Search for the cell housing the specified text and yield its [X, Y] center coordinate. 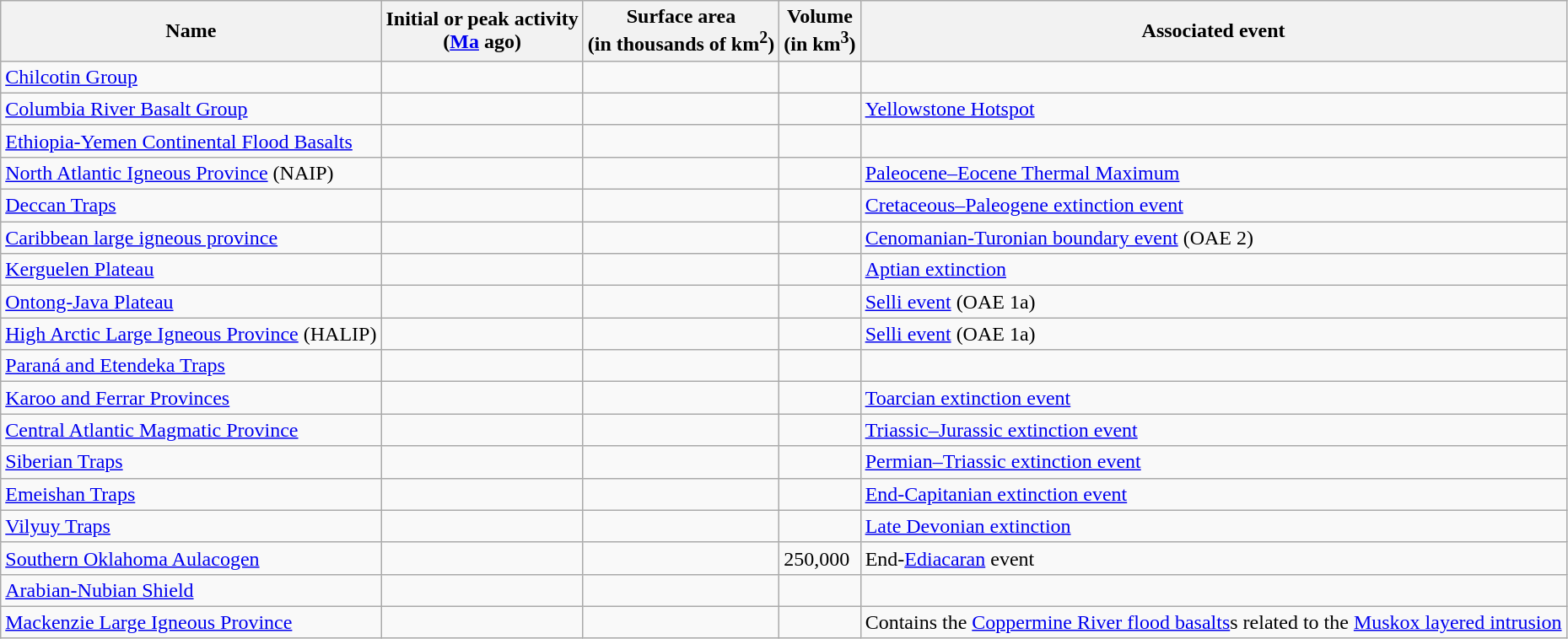
Columbia River Basalt Group [191, 109]
Kerguelen Plateau [191, 270]
End-Ediacaran event [1213, 558]
Late Devonian extinction [1213, 526]
Ontong-Java Plateau [191, 302]
Yellowstone Hotspot [1213, 109]
Aptian extinction [1213, 270]
Paleocene–Eocene Thermal Maximum [1213, 173]
Permian–Triassic extinction event [1213, 462]
250,000 [820, 558]
Deccan Traps [191, 206]
Contains the Coppermine River flood basaltss related to the Muskox layered intrusion [1213, 622]
North Atlantic Igneous Province (NAIP) [191, 173]
Ethiopia-Yemen Continental Flood Basalts [191, 141]
Cenomanian-Turonian boundary event (OAE 2) [1213, 238]
Initial or peak activity(Ma ago) [482, 31]
Paraná and Etendeka Traps [191, 366]
Emeishan Traps [191, 494]
Arabian-Nubian Shield [191, 590]
Mackenzie Large Igneous Province [191, 622]
High Arctic Large Igneous Province (HALIP) [191, 334]
Associated event [1213, 31]
Triassic–Jurassic extinction event [1213, 430]
Name [191, 31]
Southern Oklahoma Aulacogen [191, 558]
Chilcotin Group [191, 77]
End-Capitanian extinction event [1213, 494]
Volume(in km3) [820, 31]
Central Atlantic Magmatic Province [191, 430]
Toarcian extinction event [1213, 398]
Surface area(in thousands of km2) [681, 31]
Karoo and Ferrar Provinces [191, 398]
Caribbean large igneous province [191, 238]
Cretaceous–Paleogene extinction event [1213, 206]
Siberian Traps [191, 462]
Vilyuy Traps [191, 526]
